Search for the cell housing the specified text and yield its (X, Y) center coordinate. 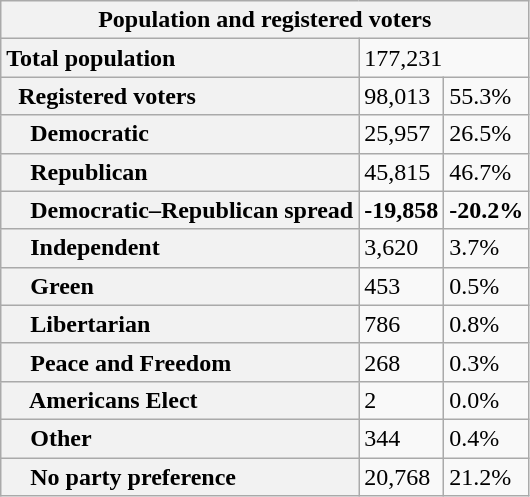
268 (402, 362)
Peace and Freedom (180, 362)
No party preference (180, 477)
0.3% (486, 362)
-19,858 (402, 210)
2 (402, 400)
Green (180, 286)
Democratic–Republican spread (180, 210)
3.7% (486, 248)
177,231 (444, 58)
Independent (180, 248)
26.5% (486, 134)
786 (402, 324)
45,815 (402, 172)
Total population (180, 58)
0.0% (486, 400)
Population and registered voters (265, 20)
344 (402, 438)
55.3% (486, 96)
Registered voters (180, 96)
46.7% (486, 172)
0.4% (486, 438)
25,957 (402, 134)
Republican (180, 172)
20,768 (402, 477)
21.2% (486, 477)
Libertarian (180, 324)
Americans Elect (180, 400)
0.5% (486, 286)
98,013 (402, 96)
0.8% (486, 324)
Democratic (180, 134)
-20.2% (486, 210)
453 (402, 286)
3,620 (402, 248)
Other (180, 438)
